From the cell containing the given text, extract its center point as (X, Y) coordinate. 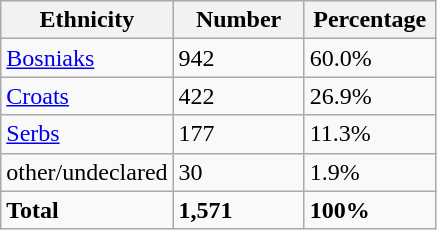
Percentage (370, 20)
942 (238, 58)
1,571 (238, 210)
177 (238, 134)
other/undeclared (87, 172)
1.9% (370, 172)
60.0% (370, 58)
30 (238, 172)
100% (370, 210)
11.3% (370, 134)
26.9% (370, 96)
Number (238, 20)
Bosniaks (87, 58)
422 (238, 96)
Ethnicity (87, 20)
Croats (87, 96)
Total (87, 210)
Serbs (87, 134)
